Capture the cell that displays the provided text and extract its (x, y) central coordinate. 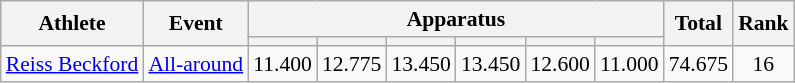
16 (764, 64)
Apparatus (456, 19)
11.000 (630, 64)
Event (196, 24)
12.600 (560, 64)
Rank (764, 24)
All-around (196, 64)
Total (698, 24)
Reiss Beckford (72, 64)
Athlete (72, 24)
11.400 (282, 64)
12.775 (352, 64)
74.675 (698, 64)
